Locate the cell with the specified text and output its [X, Y] center coordinate. 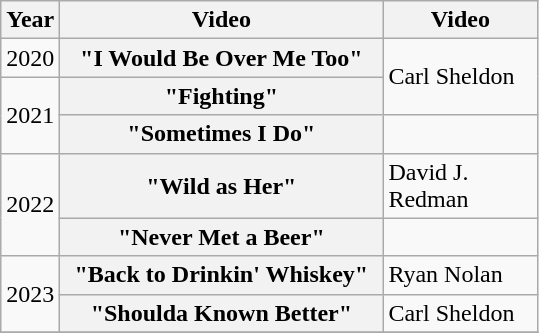
"I Would Be Over Me Too" [222, 58]
Year [30, 20]
"Shoulda Known Better" [222, 313]
"Sometimes I Do" [222, 134]
David J. Redman [460, 186]
"Wild as Her" [222, 186]
Ryan Nolan [460, 275]
2021 [30, 115]
"Back to Drinkin' Whiskey" [222, 275]
2020 [30, 58]
"Never Met a Beer" [222, 237]
2022 [30, 204]
2023 [30, 294]
"Fighting" [222, 96]
